Extract the (x, y) coordinate from the center of the cell holding the provided text.  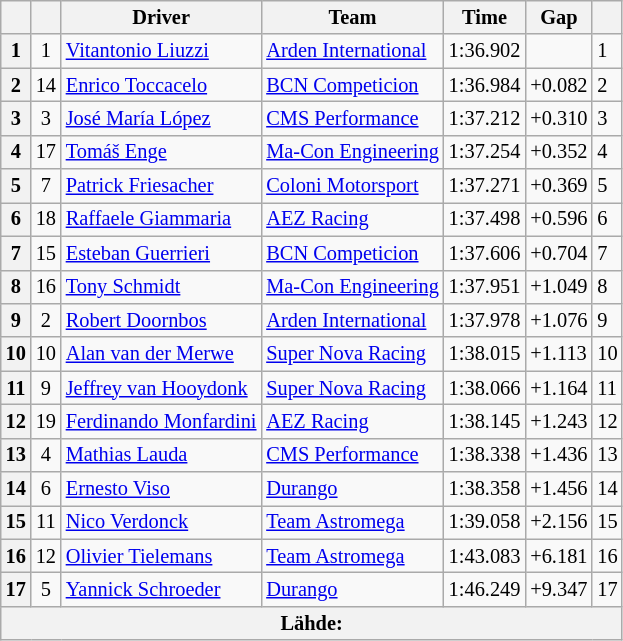
1:38.358 (485, 489)
+2.156 (558, 522)
1:37.271 (485, 186)
Ferdinando Monfardini (162, 421)
Time (485, 17)
Team (352, 17)
Alan van der Merwe (162, 354)
1:37.254 (485, 152)
Yannick Schroeder (162, 589)
Nico Verdonck (162, 522)
Enrico Toccacelo (162, 85)
+1.436 (558, 455)
+0.369 (558, 186)
1:37.951 (485, 287)
1:36.902 (485, 51)
1:38.338 (485, 455)
Lähde: (312, 623)
Gap (558, 17)
+6.181 (558, 556)
+0.082 (558, 85)
+1.456 (558, 489)
1:46.249 (485, 589)
1:38.145 (485, 421)
1:37.978 (485, 320)
José María López (162, 118)
Olivier Tielemans (162, 556)
Patrick Friesacher (162, 186)
1:36.984 (485, 85)
+0.352 (558, 152)
19 (46, 421)
+1.164 (558, 388)
+9.347 (558, 589)
+1.049 (558, 287)
Esteban Guerrieri (162, 253)
+0.310 (558, 118)
Tomáš Enge (162, 152)
18 (46, 219)
1:37.498 (485, 219)
1:38.015 (485, 354)
Ernesto Viso (162, 489)
Driver (162, 17)
1:37.606 (485, 253)
Coloni Motorsport (352, 186)
Mathias Lauda (162, 455)
Raffaele Giammaria (162, 219)
+1.076 (558, 320)
1:43.083 (485, 556)
1:38.066 (485, 388)
+1.243 (558, 421)
Jeffrey van Hooydonk (162, 388)
+0.704 (558, 253)
Robert Doornbos (162, 320)
+0.596 (558, 219)
+1.113 (558, 354)
Tony Schmidt (162, 287)
1:37.212 (485, 118)
Vitantonio Liuzzi (162, 51)
1:39.058 (485, 522)
